Capture the cell that displays the provided text and extract its (x, y) central coordinate. 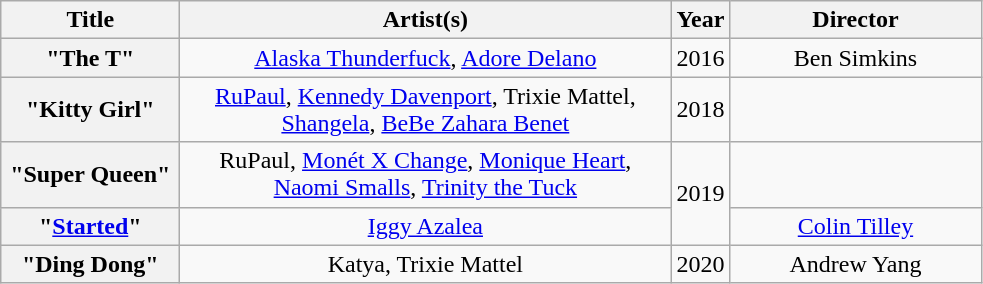
2016 (700, 58)
"Started" (90, 226)
2020 (700, 264)
Year (700, 20)
Artist(s) (426, 20)
RuPaul, Monét X Change, Monique Heart, Naomi Smalls, Trinity the Tuck (426, 174)
"Kitty Girl" (90, 110)
Director (856, 20)
Colin Tilley (856, 226)
Ben Simkins (856, 58)
2019 (700, 194)
Title (90, 20)
RuPaul, Kennedy Davenport, Trixie Mattel, Shangela, BeBe Zahara Benet (426, 110)
"The T" (90, 58)
2018 (700, 110)
Katya, Trixie Mattel (426, 264)
Iggy Azalea (426, 226)
Alaska Thunderfuck, Adore Delano (426, 58)
"Super Queen" (90, 174)
"Ding Dong" (90, 264)
Andrew Yang (856, 264)
